From the cell containing the given text, extract its center point as (x, y) coordinate. 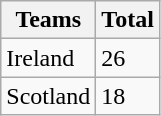
26 (128, 58)
18 (128, 96)
Scotland (48, 96)
Total (128, 20)
Ireland (48, 58)
Teams (48, 20)
